Capture the cell that displays the provided text and extract its (X, Y) central coordinate. 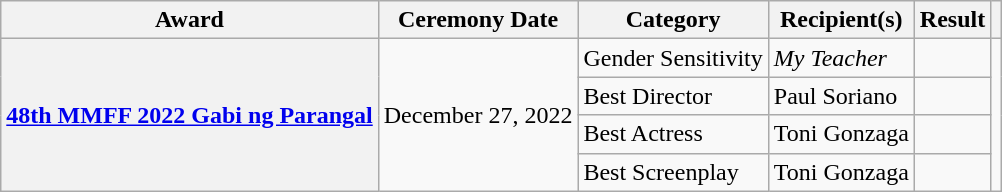
Recipient(s) (841, 20)
Award (190, 20)
Best Director (673, 96)
Gender Sensitivity (673, 58)
Paul Soriano (841, 96)
December 27, 2022 (478, 115)
My Teacher (841, 58)
Category (673, 20)
Ceremony Date (478, 20)
48th MMFF 2022 Gabi ng Parangal (190, 115)
Best Screenplay (673, 172)
Best Actress (673, 134)
Result (952, 20)
